Search for the cell housing the specified text and yield its [X, Y] center coordinate. 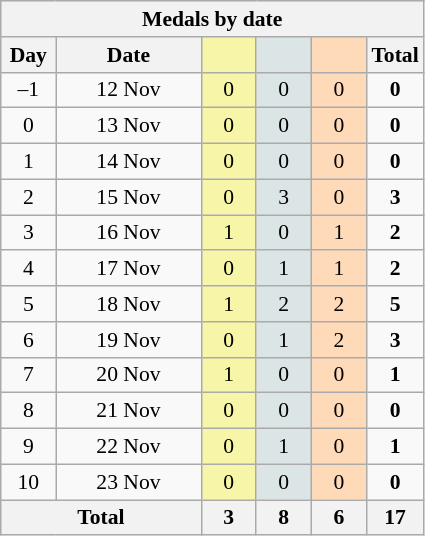
9 [28, 447]
–1 [28, 90]
10 [28, 482]
23 Nov [128, 482]
14 Nov [128, 162]
19 Nov [128, 340]
17 [394, 518]
18 Nov [128, 304]
15 Nov [128, 197]
21 Nov [128, 411]
20 Nov [128, 375]
Date [128, 55]
Medals by date [212, 19]
4 [28, 269]
22 Nov [128, 447]
Day [28, 55]
7 [28, 375]
12 Nov [128, 90]
16 Nov [128, 233]
17 Nov [128, 269]
13 Nov [128, 126]
